Return the (X, Y) coordinate for the center point of the cell that contains the specified text.  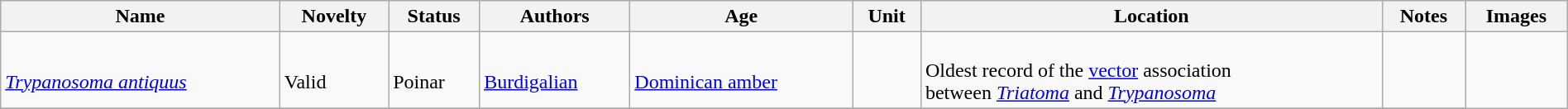
Oldest record of the vector association between Triatoma and Trypanosoma (1151, 70)
Trypanosoma antiquus (141, 70)
Poinar (434, 70)
Authors (555, 17)
Novelty (334, 17)
Notes (1423, 17)
Name (141, 17)
Status (434, 17)
Unit (887, 17)
Dominican amber (741, 70)
Valid (334, 70)
Burdigalian (555, 70)
Location (1151, 17)
Images (1517, 17)
Age (741, 17)
